Determine the (x, y) coordinate at the center of the cell enclosing the given text.  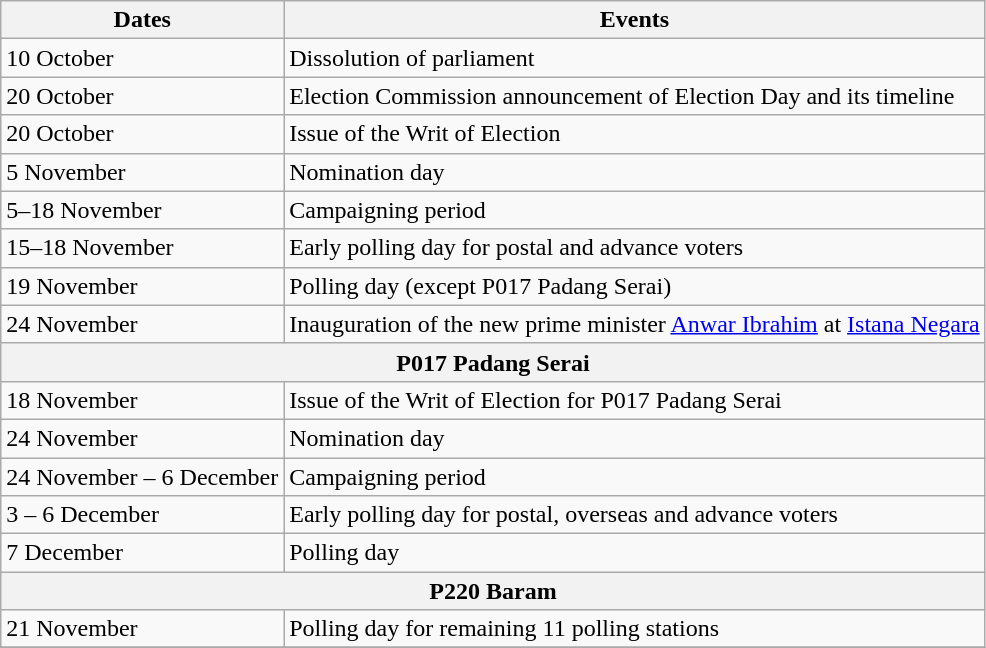
5 November (142, 172)
Issue of the Writ of Election for P017 Padang Serai (634, 400)
Early polling day for postal and advance voters (634, 248)
P220 Baram (493, 591)
Election Commission announcement of Election Day and its timeline (634, 96)
3 – 6 December (142, 515)
Polling day for remaining 11 polling stations (634, 629)
18 November (142, 400)
15–18 November (142, 248)
21 November (142, 629)
Events (634, 20)
19 November (142, 286)
Dates (142, 20)
Early polling day for postal, overseas and advance voters (634, 515)
10 October (142, 58)
Polling day (except P017 Padang Serai) (634, 286)
Inauguration of the new prime minister Anwar Ibrahim at Istana Negara (634, 324)
Issue of the Writ of Election (634, 134)
Polling day (634, 553)
24 November – 6 December (142, 477)
5–18 November (142, 210)
P017 Padang Serai (493, 362)
Dissolution of parliament (634, 58)
7 December (142, 553)
